Detect which cell encompasses the target text, then output its (X, Y) center coordinate. 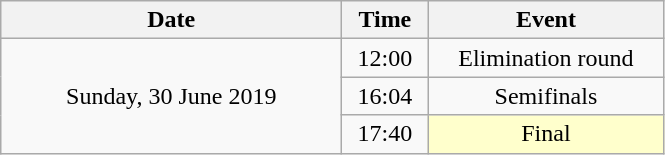
Event (546, 20)
16:04 (385, 96)
Time (385, 20)
12:00 (385, 58)
Date (172, 20)
Semifinals (546, 96)
Elimination round (546, 58)
Sunday, 30 June 2019 (172, 96)
Final (546, 134)
17:40 (385, 134)
